For the text-containing cell, return its midpoint in (x, y) coordinate format. 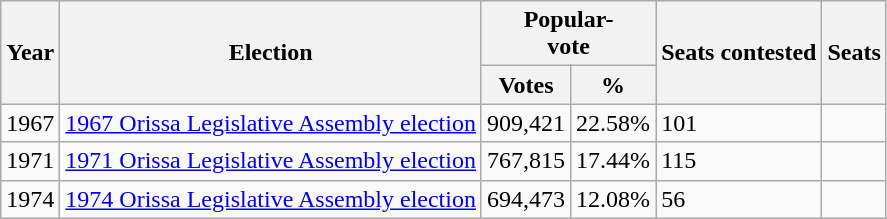
1971 (30, 161)
Year (30, 52)
1967 (30, 123)
Seats contested (739, 52)
Election (271, 52)
12.08% (614, 199)
1974 Orissa Legislative Assembly election (271, 199)
22.58% (614, 123)
Votes (526, 85)
1971 Orissa Legislative Assembly election (271, 161)
1974 (30, 199)
767,815 (526, 161)
101 (739, 123)
Seats (854, 52)
115 (739, 161)
56 (739, 199)
1967 Orissa Legislative Assembly election (271, 123)
% (614, 85)
909,421 (526, 123)
17.44% (614, 161)
Popular-vote (568, 34)
694,473 (526, 199)
